Extract the [x, y] coordinate from the center of the cell holding the provided text.  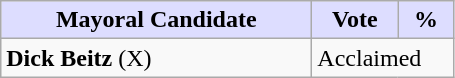
Dick Beitz (X) [156, 58]
Mayoral Candidate [156, 20]
Vote [355, 20]
Acclaimed [383, 58]
% [426, 20]
